Detect which cell encompasses the target text, then output its [X, Y] center coordinate. 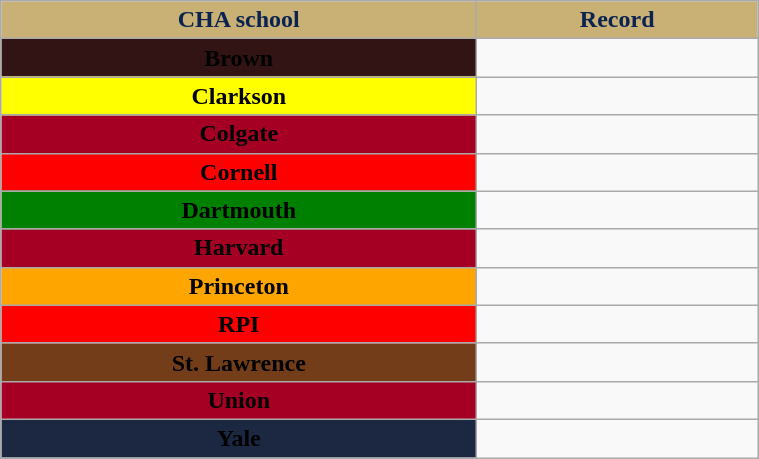
RPI [239, 324]
CHA school [239, 20]
Yale [239, 438]
Colgate [239, 134]
Harvard [239, 248]
Dartmouth [239, 210]
Union [239, 400]
Record [618, 20]
Brown [239, 58]
Cornell [239, 172]
Clarkson [239, 96]
St. Lawrence [239, 362]
Princeton [239, 286]
